Identify which cell holds the provided text, then report its [x, y] central coordinate. 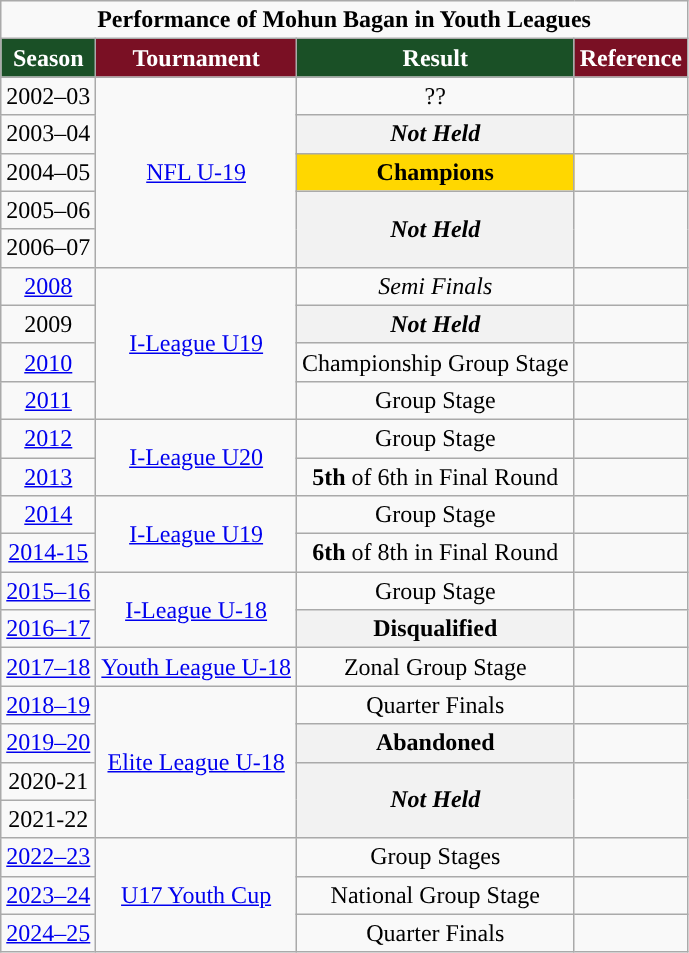
Zonal Group Stage [435, 667]
National Group Stage [435, 895]
2021-22 [48, 819]
2015–16 [48, 591]
2023–24 [48, 895]
2018–19 [48, 705]
Youth League U-18 [196, 667]
2017–18 [48, 667]
Tournament [196, 58]
6th of 8th in Final Round [435, 553]
2010 [48, 362]
2014-15 [48, 553]
2003–04 [48, 134]
I-League U-18 [196, 610]
2009 [48, 324]
Champions [435, 172]
2006–07 [48, 248]
2002–03 [48, 96]
2020-21 [48, 781]
Disqualified [435, 629]
Group Stages [435, 857]
5th of 6th in Final Round [435, 477]
Reference [630, 58]
Championship Group Stage [435, 362]
Performance of Mohun Bagan in Youth Leagues [344, 20]
2022–23 [48, 857]
Semi Finals [435, 286]
2004–05 [48, 172]
2024–25 [48, 933]
2011 [48, 400]
2012 [48, 438]
Elite League U-18 [196, 762]
Result [435, 58]
NFL U-19 [196, 172]
2019–20 [48, 743]
2008 [48, 286]
U17 Youth Cup [196, 895]
?? [435, 96]
2013 [48, 477]
Season [48, 58]
2016–17 [48, 629]
I-League U20 [196, 457]
Abandoned [435, 743]
2005–06 [48, 210]
2014 [48, 515]
